Determine the [X, Y] coordinate at the center of the cell enclosing the given text.  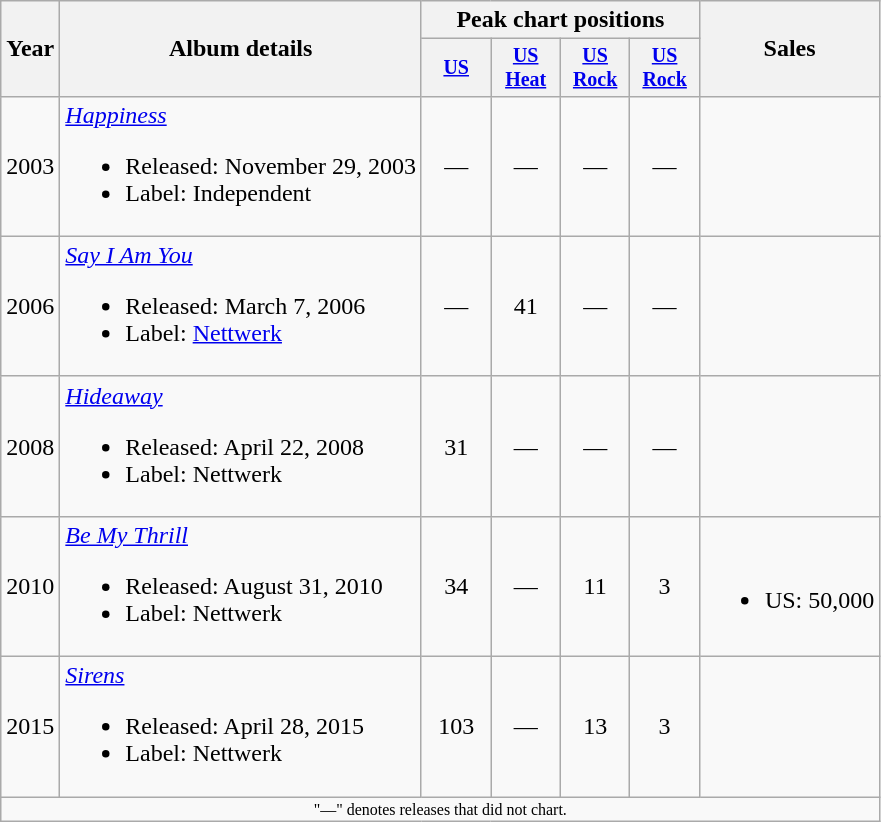
US [456, 68]
US: 50,000 [789, 586]
HideawayReleased: April 22, 2008Label: Nettwerk [241, 446]
31 [456, 446]
US Heat [526, 68]
13 [594, 727]
HappinessReleased: November 29, 2003Label: Independent [241, 166]
"—" denotes releases that did not chart. [440, 809]
Peak chart positions [560, 20]
103 [456, 727]
2006 [30, 306]
Year [30, 49]
41 [526, 306]
11 [594, 586]
Be My ThrillReleased: August 31, 2010Label: Nettwerk [241, 586]
Album details [241, 49]
2008 [30, 446]
34 [456, 586]
Sales [789, 49]
SirensReleased: April 28, 2015Label: Nettwerk [241, 727]
2010 [30, 586]
2015 [30, 727]
2003 [30, 166]
Say I Am YouReleased: March 7, 2006Label: Nettwerk [241, 306]
